Provide the [x, y] coordinate of the cell's center where the given text is located.  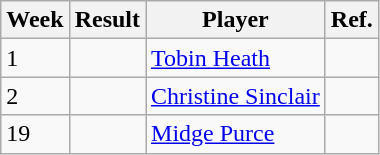
Midge Purce [236, 134]
Tobin Heath [236, 58]
19 [35, 134]
Christine Sinclair [236, 96]
Week [35, 20]
2 [35, 96]
Result [107, 20]
Player [236, 20]
1 [35, 58]
Ref. [352, 20]
